Search for the cell housing the specified text and yield its (x, y) center coordinate. 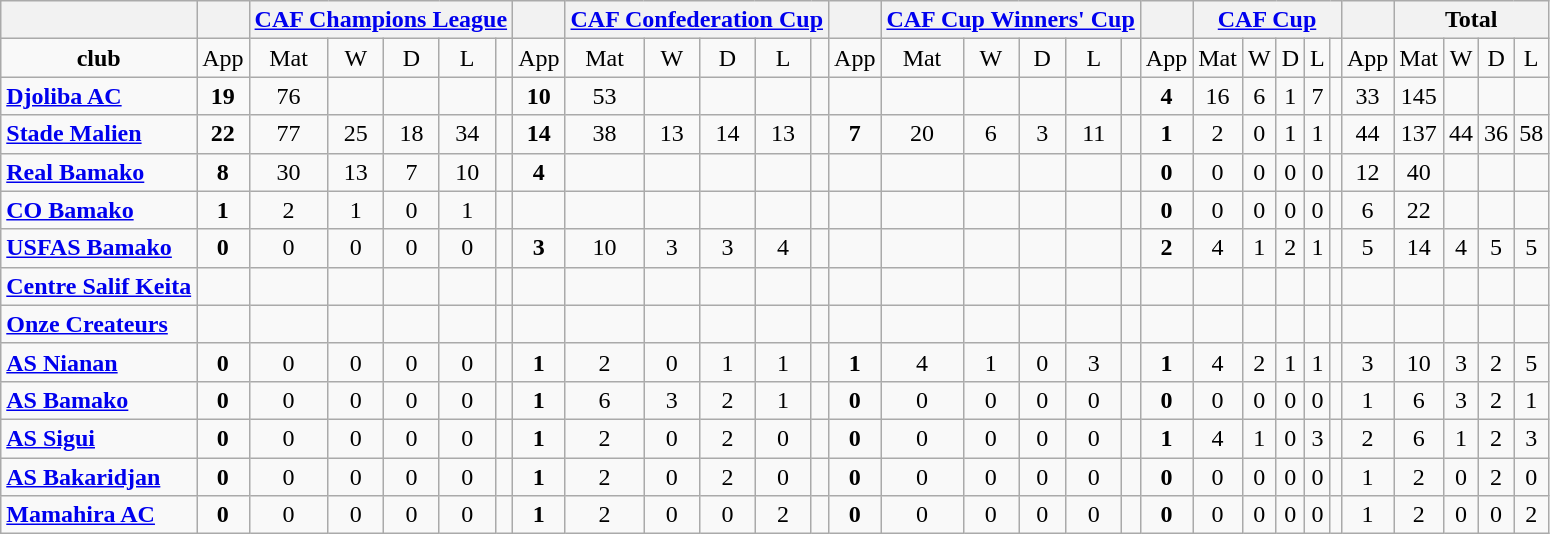
Mamahira AC (99, 515)
Total (1472, 20)
AS Sigui (99, 438)
8 (223, 172)
AS Bakaridjan (99, 477)
34 (467, 134)
CO Bamako (99, 210)
CAF Confederation Cup (697, 20)
Djoliba AC (99, 96)
137 (1419, 134)
77 (288, 134)
18 (412, 134)
145 (1419, 96)
76 (288, 96)
11 (1094, 134)
33 (1367, 96)
Centre Salif Keita (99, 286)
19 (223, 96)
12 (1367, 172)
40 (1419, 172)
USFAS Bamako (99, 248)
CAF Champions League (381, 20)
53 (604, 96)
CAF Cup (1268, 20)
AS Nianan (99, 362)
16 (1218, 96)
CAF Cup Winners' Cup (1010, 20)
38 (604, 134)
25 (356, 134)
AS Bamako (99, 400)
30 (288, 172)
club (99, 58)
Onze Createurs (99, 324)
36 (1496, 134)
58 (1532, 134)
20 (922, 134)
Stade Malien (99, 134)
Real Bamako (99, 172)
